Capture the cell that displays the provided text and extract its [x, y] central coordinate. 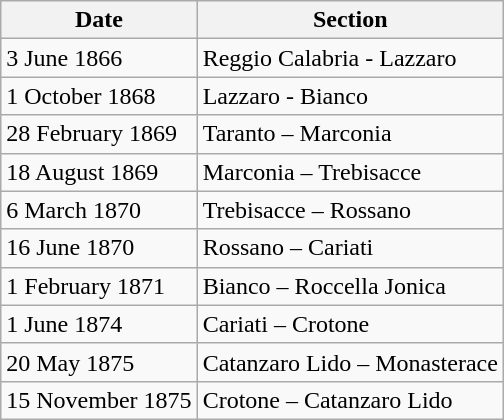
Crotone – Catanzaro Lido [350, 400]
Lazzaro - Bianco [350, 96]
1 October 1868 [99, 96]
Rossano – Cariati [350, 248]
20 May 1875 [99, 362]
28 February 1869 [99, 134]
Cariati – Crotone [350, 324]
Marconia – Trebisacce [350, 172]
1 February 1871 [99, 286]
Taranto – Marconia [350, 134]
18 August 1869 [99, 172]
6 March 1870 [99, 210]
1 June 1874 [99, 324]
16 June 1870 [99, 248]
15 November 1875 [99, 400]
Trebisacce – Rossano [350, 210]
Reggio Calabria - Lazzaro [350, 58]
3 June 1866 [99, 58]
Date [99, 20]
Catanzaro Lido – Monasterace [350, 362]
Bianco – Roccella Jonica [350, 286]
Section [350, 20]
